From the cell containing the given text, extract its center point as [x, y] coordinate. 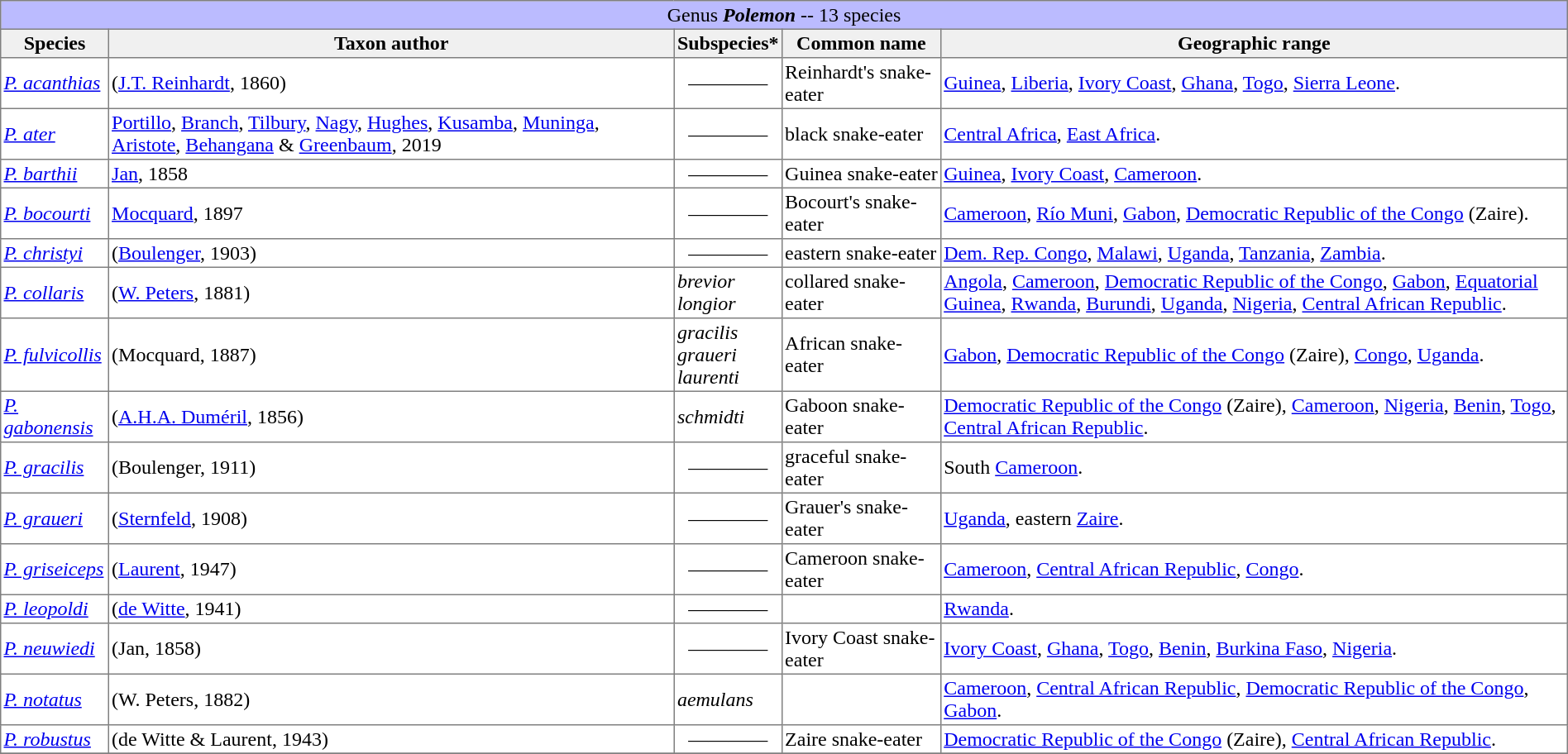
P. neuwiedi [55, 649]
gracilis graueri laurenti [728, 355]
Uganda, eastern Zaire. [1254, 518]
aemulans [728, 699]
Angola, Cameroon, Democratic Republic of the Congo, Gabon, Equatorial Guinea, Rwanda, Burundi, Uganda, Nigeria, Central African Republic. [1254, 293]
P. notatus [55, 699]
P. robustus [55, 739]
P. bocourti [55, 213]
Ivory Coast, Ghana, Togo, Benin, Burkina Faso, Nigeria. [1254, 649]
Guinea, Liberia, Ivory Coast, Ghana, Togo, Sierra Leone. [1254, 84]
P. acanthias [55, 84]
graceful snake-eater [861, 468]
Guinea, Ivory Coast, Cameroon. [1254, 174]
P. christyi [55, 253]
P. collaris [55, 293]
Genus Polemon -- 13 species [784, 15]
Mocquard, 1897 [391, 213]
Central Africa, East Africa. [1254, 134]
P. gabonensis [55, 417]
P. graueri [55, 518]
black snake-eater [861, 134]
African snake-eater [861, 355]
(W. Peters, 1881) [391, 293]
South Cameroon. [1254, 468]
Species [55, 43]
Taxon author [391, 43]
Bocourt's snake-eater [861, 213]
Democratic Republic of the Congo (Zaire), Cameroon, Nigeria, Benin, Togo, Central African Republic. [1254, 417]
P. griseiceps [55, 570]
Reinhardt's snake-eater [861, 84]
Ivory Coast snake-eater [861, 649]
Cameroon, Central African Republic, Democratic Republic of the Congo, Gabon. [1254, 699]
Grauer's snake-eater [861, 518]
(Boulenger, 1903) [391, 253]
Democratic Republic of the Congo (Zaire), Central African Republic. [1254, 739]
Common name [861, 43]
(W. Peters, 1882) [391, 699]
Portillo, Branch, Tilbury, Nagy, Hughes, Kusamba, Muninga, Aristote, Behangana & Greenbaum, 2019 [391, 134]
Gaboon snake-eater [861, 417]
eastern snake-eater [861, 253]
(de Witte & Laurent, 1943) [391, 739]
(Mocquard, 1887) [391, 355]
(Laurent, 1947) [391, 570]
(Jan, 1858) [391, 649]
schmidti [728, 417]
P. fulvicollis [55, 355]
Zaire snake-eater [861, 739]
P. leopoldi [55, 608]
Subspecies* [728, 43]
P. ater [55, 134]
P. gracilis [55, 468]
Cameroon snake-eater [861, 570]
Rwanda. [1254, 608]
(Boulenger, 1911) [391, 468]
brevior longior [728, 293]
Cameroon, Central African Republic, Congo. [1254, 570]
P. barthii [55, 174]
(Sternfeld, 1908) [391, 518]
Guinea snake-eater [861, 174]
collared snake-eater [861, 293]
Gabon, Democratic Republic of the Congo (Zaire), Congo, Uganda. [1254, 355]
(A.H.A. Duméril, 1856) [391, 417]
Cameroon, Río Muni, Gabon, Democratic Republic of the Congo (Zaire). [1254, 213]
Geographic range [1254, 43]
Jan, 1858 [391, 174]
(de Witte, 1941) [391, 608]
(J.T. Reinhardt, 1860) [391, 84]
Dem. Rep. Congo, Malawi, Uganda, Tanzania, Zambia. [1254, 253]
